Determine the (x, y) coordinate at the center of the cell enclosing the given text.  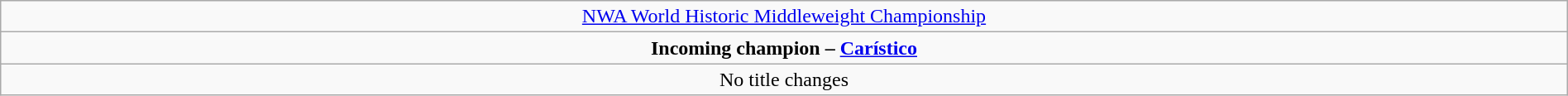
NWA World Historic Middleweight Championship (784, 17)
No title changes (784, 79)
Incoming champion – Carístico (784, 48)
